Scan for the cell matching the given text and deliver its (x, y) coordinate at center. 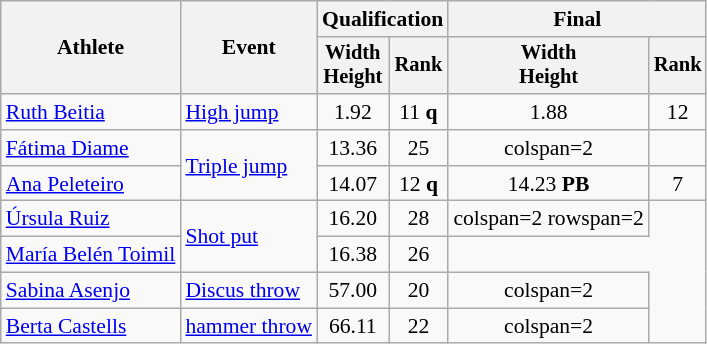
Berta Castells (91, 326)
Discus throw (248, 291)
57.00 (353, 291)
11 q (419, 112)
25 (419, 148)
colspan=2 rowspan=2 (548, 219)
66.11 (353, 326)
14.07 (353, 184)
28 (419, 219)
Ruth Beitia (91, 112)
Fátima Diame (91, 148)
María Belén Toimil (91, 255)
hammer throw (248, 326)
16.20 (353, 219)
1.92 (353, 112)
12 q (419, 184)
Shot put (248, 236)
Sabina Asenjo (91, 291)
Final (577, 19)
12 (678, 112)
13.36 (353, 148)
16.38 (353, 255)
1.88 (548, 112)
Úrsula Ruiz (91, 219)
20 (419, 291)
Ana Peleteiro (91, 184)
Event (248, 48)
Triple jump (248, 166)
14.23 PB (548, 184)
Athlete (91, 48)
7 (678, 184)
High jump (248, 112)
22 (419, 326)
Qualification (382, 19)
26 (419, 255)
